Find where the given text appears and provide that cell's center as [X, Y] coordinate. 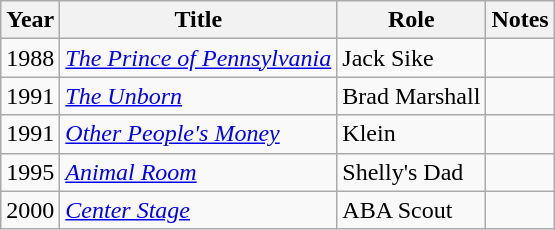
Role [412, 20]
Klein [412, 134]
Title [198, 20]
Animal Room [198, 172]
Center Stage [198, 210]
The Unborn [198, 96]
ABA Scout [412, 210]
1988 [30, 58]
Jack Sike [412, 58]
Notes [520, 20]
The Prince of Pennsylvania [198, 58]
1995 [30, 172]
Shelly's Dad [412, 172]
2000 [30, 210]
Other People's Money [198, 134]
Year [30, 20]
Brad Marshall [412, 96]
